Identify which cell holds the provided text, then report its (X, Y) central coordinate. 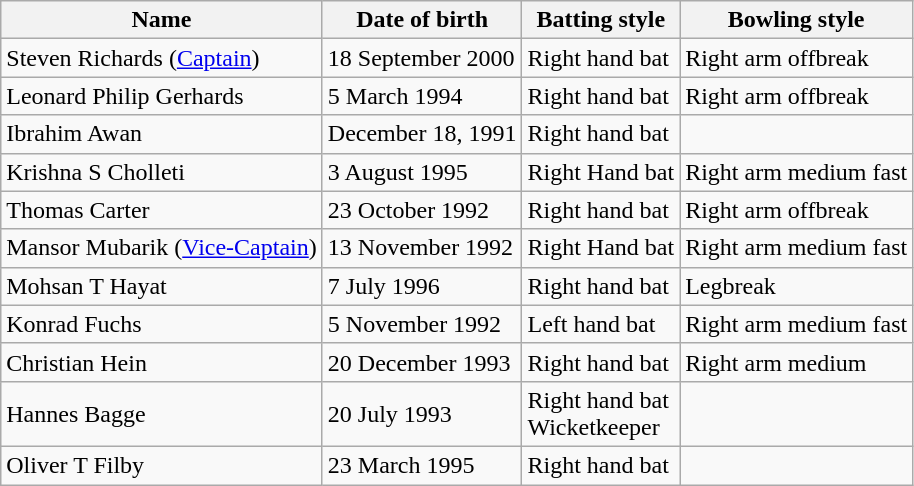
20 December 1993 (422, 362)
Mohsan T Hayat (162, 286)
3 August 1995 (422, 172)
Left hand bat (601, 324)
Leonard Philip Gerhards (162, 96)
Right arm medium (796, 362)
23 March 1995 (422, 465)
Name (162, 20)
Steven Richards (Captain) (162, 58)
December 18, 1991 (422, 134)
Oliver T Filby (162, 465)
5 March 1994 (422, 96)
Right hand batWicketkeeper (601, 414)
Date of birth (422, 20)
7 July 1996 (422, 286)
13 November 1992 (422, 248)
Hannes Bagge (162, 414)
23 October 1992 (422, 210)
18 September 2000 (422, 58)
Mansor Mubarik (Vice-Captain) (162, 248)
Ibrahim Awan (162, 134)
5 November 1992 (422, 324)
Krishna S Cholleti (162, 172)
Christian Hein (162, 362)
Legbreak (796, 286)
20 July 1993 (422, 414)
Konrad Fuchs (162, 324)
Batting style (601, 20)
Bowling style (796, 20)
Thomas Carter (162, 210)
